Provide the [x, y] coordinate of the cell's center where the given text is located.  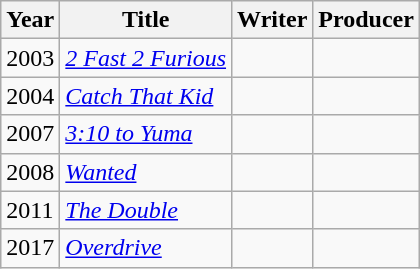
2011 [30, 210]
Writer [272, 20]
Overdrive [146, 248]
2008 [30, 172]
Year [30, 20]
Wanted [146, 172]
2 Fast 2 Furious [146, 58]
2017 [30, 248]
Catch That Kid [146, 96]
Title [146, 20]
3:10 to Yuma [146, 134]
2004 [30, 96]
2003 [30, 58]
The Double [146, 210]
Producer [366, 20]
2007 [30, 134]
